Pinpoint the cell where the given text exists, returning its (x, y) midpoint coordinate. 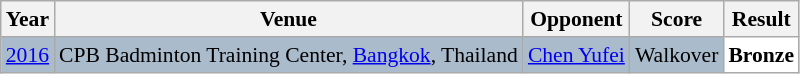
Bronze (761, 55)
Year (28, 19)
Opponent (576, 19)
2016 (28, 55)
Chen Yufei (576, 55)
Walkover (677, 55)
CPB Badminton Training Center, Bangkok, Thailand (288, 55)
Result (761, 19)
Score (677, 19)
Venue (288, 19)
